Find where the given text appears and provide that cell's center as (x, y) coordinate. 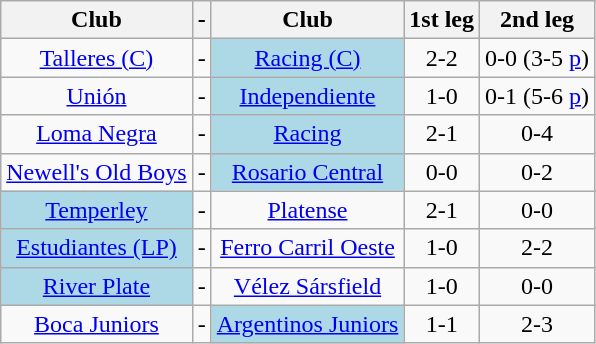
0-1 (5-6 p) (538, 96)
1st leg (442, 20)
0-4 (538, 134)
Independiente (308, 96)
Rosario Central (308, 172)
Temperley (96, 210)
Loma Negra (96, 134)
Platense (308, 210)
2nd leg (538, 20)
River Plate (96, 286)
Racing (C) (308, 58)
1-1 (442, 324)
Newell's Old Boys (96, 172)
Argentinos Juniors (308, 324)
0-0 (3-5 p) (538, 58)
Unión (96, 96)
Vélez Sársfield (308, 286)
Talleres (C) (96, 58)
Boca Juniors (96, 324)
2-3 (538, 324)
Racing (308, 134)
Estudiantes (LP) (96, 248)
0-2 (538, 172)
Ferro Carril Oeste (308, 248)
